From the cell containing the given text, extract its center point as (x, y) coordinate. 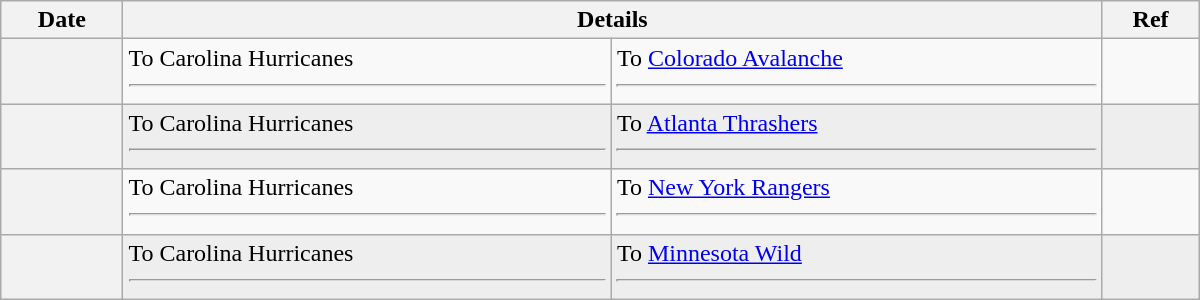
To Minnesota Wild (856, 266)
To New York Rangers (856, 202)
Ref (1150, 20)
Details (612, 20)
To Atlanta Thrashers (856, 136)
To Colorado Avalanche (856, 72)
Date (62, 20)
